Detect which cell encompasses the target text, then output its [x, y] center coordinate. 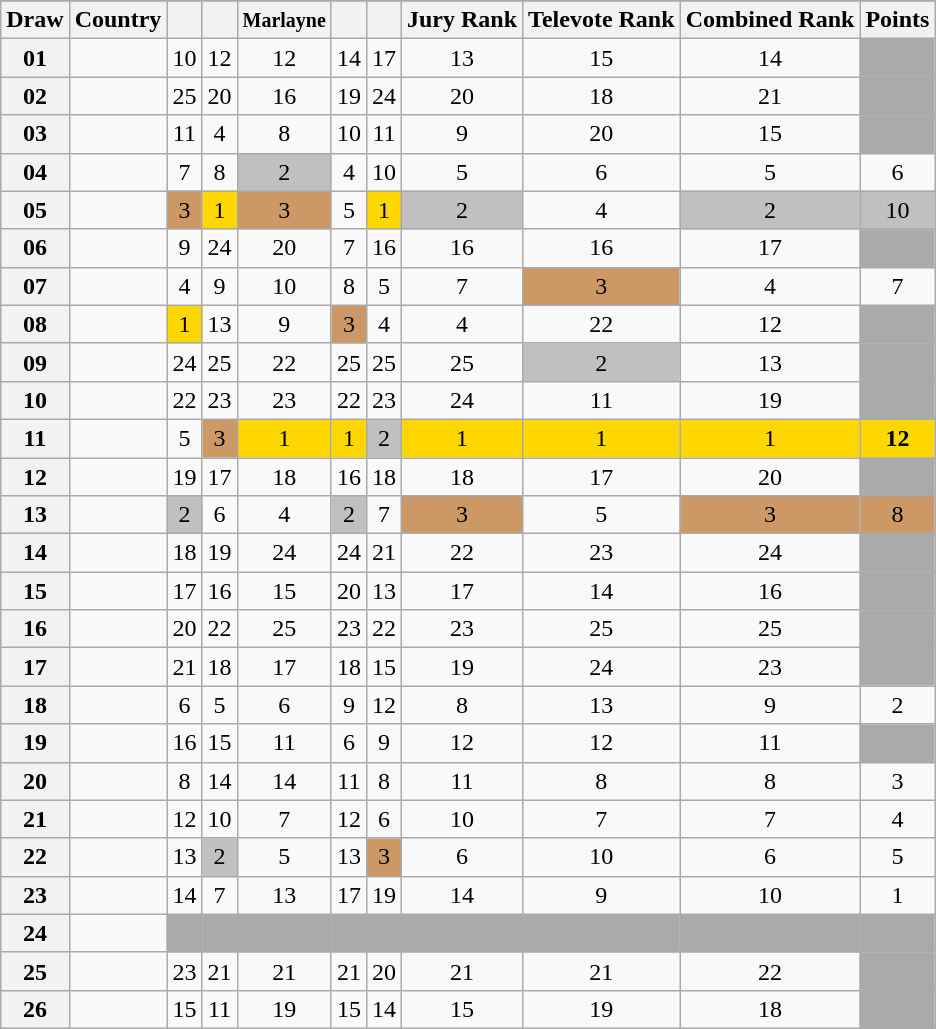
Jury Rank [462, 20]
06 [35, 248]
01 [35, 58]
04 [35, 172]
Combined Rank [770, 20]
02 [35, 96]
Points [898, 20]
05 [35, 210]
Draw [35, 20]
Marlayne [284, 20]
07 [35, 286]
Televote Rank [602, 20]
03 [35, 134]
08 [35, 324]
26 [35, 1009]
Country [118, 20]
09 [35, 362]
